Output the [X, Y] coordinate of the center of the cell containing the given text.  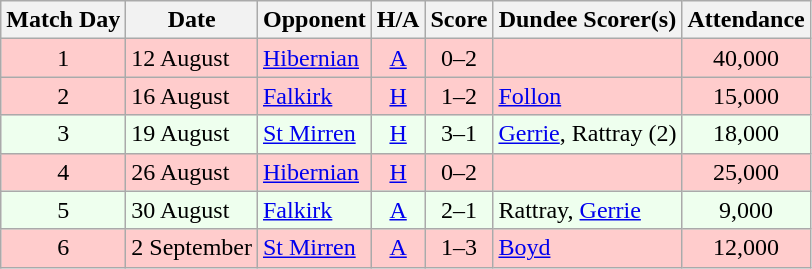
30 August [192, 210]
12,000 [746, 248]
25,000 [746, 172]
Match Day [64, 20]
Attendance [746, 20]
H/A [398, 20]
4 [64, 172]
Follon [588, 96]
5 [64, 210]
15,000 [746, 96]
18,000 [746, 134]
2–1 [459, 210]
26 August [192, 172]
16 August [192, 96]
6 [64, 248]
1 [64, 58]
2 September [192, 248]
12 August [192, 58]
Score [459, 20]
9,000 [746, 210]
3 [64, 134]
1–3 [459, 248]
Rattray, Gerrie [588, 210]
Date [192, 20]
2 [64, 96]
Opponent [314, 20]
1–2 [459, 96]
Boyd [588, 248]
40,000 [746, 58]
Dundee Scorer(s) [588, 20]
Gerrie, Rattray (2) [588, 134]
19 August [192, 134]
3–1 [459, 134]
